Pinpoint the cell where the given text exists, returning its [x, y] midpoint coordinate. 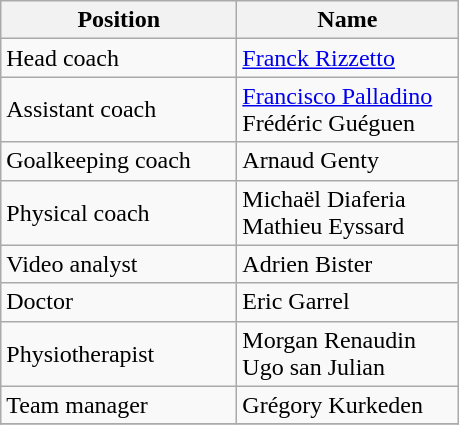
Video analyst [119, 264]
Physiotherapist [119, 354]
Arnaud Genty [348, 161]
Goalkeeping coach [119, 161]
Francisco Palladino Frédéric Guéguen [348, 110]
Head coach [119, 58]
Team manager [119, 405]
Grégory Kurkeden [348, 405]
Morgan Renaudin Ugo san Julian [348, 354]
Michaël Diaferia Mathieu Eyssard [348, 212]
Eric Garrel [348, 302]
Physical coach [119, 212]
Name [348, 20]
Doctor [119, 302]
Position [119, 20]
Adrien Bister [348, 264]
Franck Rizzetto [348, 58]
Assistant coach [119, 110]
